Detect which cell encompasses the target text, then output its [x, y] center coordinate. 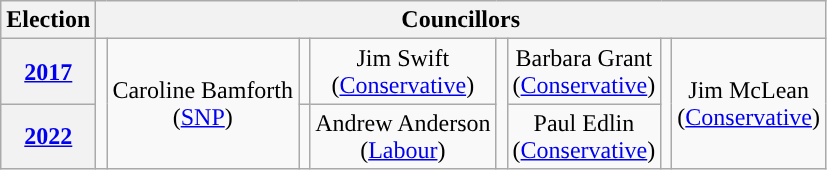
Andrew Anderson(Labour) [403, 136]
Jim McLean(Conservative) [749, 104]
Jim Swift(Conservative) [403, 72]
2017 [48, 72]
Barbara Grant(Conservative) [584, 72]
Caroline Bamforth(SNP) [203, 104]
2022 [48, 136]
Paul Edlin(Conservative) [584, 136]
Councillors [461, 20]
Election [48, 20]
